Capture the cell that displays the provided text and extract its (X, Y) central coordinate. 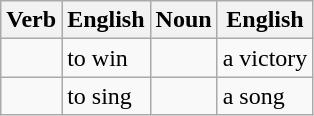
to win (106, 58)
Noun (184, 20)
a song (265, 96)
to sing (106, 96)
Verb (32, 20)
a victory (265, 58)
